Locate the cell with the specified text and output its (X, Y) center coordinate. 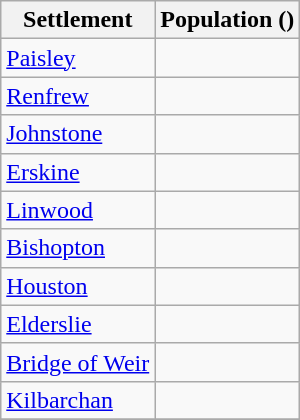
Elderslie (78, 324)
Johnstone (78, 134)
Kilbarchan (78, 400)
Settlement (78, 20)
Houston (78, 286)
Bishopton (78, 248)
Erskine (78, 172)
Paisley (78, 58)
Renfrew (78, 96)
Bridge of Weir (78, 362)
Linwood (78, 210)
Population () (228, 20)
